Return (X, Y) of the center of cell containing provided text 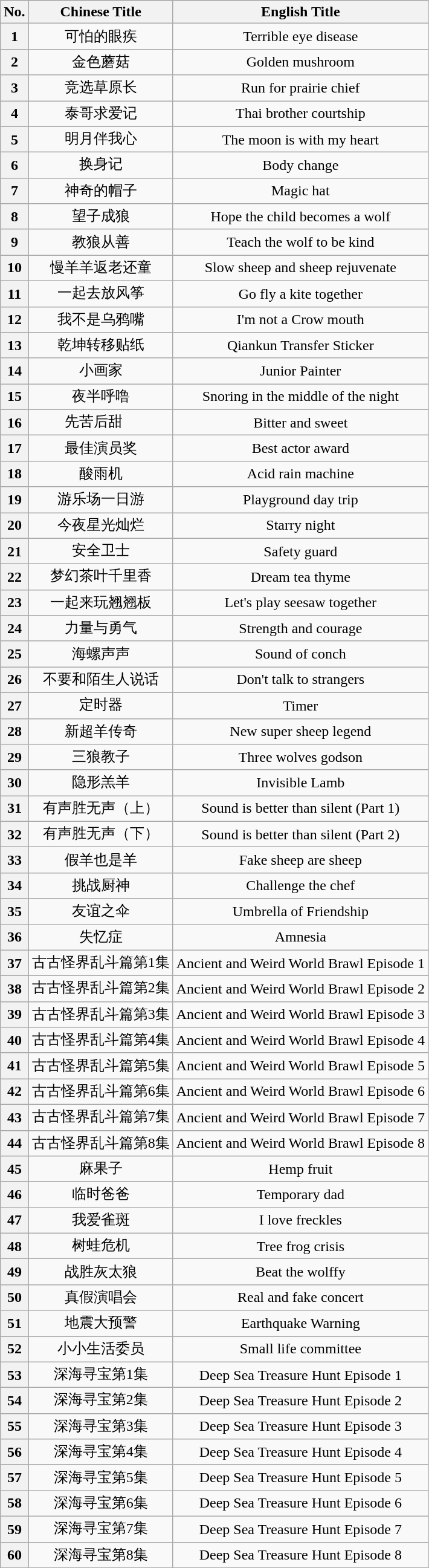
Deep Sea Treasure Hunt Episode 5 (300, 1478)
21 (15, 551)
No. (15, 12)
我不是乌鸦嘴 (100, 319)
Qiankun Transfer Sticker (300, 346)
我爱雀斑 (100, 1220)
15 (15, 397)
51 (15, 1323)
Temporary dad (300, 1195)
Deep Sea Treasure Hunt Episode 1 (300, 1375)
I love freckles (300, 1220)
慢羊羊返老还童 (100, 268)
古古怪界乱斗篇第5集 (100, 1065)
泰哥求爱记 (100, 114)
神奇的帽子 (100, 191)
12 (15, 319)
地震大预警 (100, 1323)
小小生活委员 (100, 1350)
金色蘑菇 (100, 62)
6 (15, 166)
古古怪界乱斗篇第2集 (100, 989)
Body change (300, 166)
Challenge the chef (300, 885)
Sound is better than silent (Part 1) (300, 809)
明月伴我心 (100, 139)
59 (15, 1529)
2 (15, 62)
Invisible Lamb (300, 782)
有声胜无声（下） (100, 834)
English Title (300, 12)
41 (15, 1065)
Deep Sea Treasure Hunt Episode 6 (300, 1503)
55 (15, 1426)
三狼教子 (100, 757)
52 (15, 1350)
Let's play seesaw together (300, 602)
今夜星光灿烂 (100, 526)
Tree frog crisis (300, 1246)
Acid rain machine (300, 474)
换身记 (100, 166)
梦幻茶叶千里香 (100, 577)
18 (15, 474)
真假演唱会 (100, 1298)
假羊也是羊 (100, 860)
安全卫士 (100, 551)
20 (15, 526)
49 (15, 1272)
34 (15, 885)
Sound is better than silent (Part 2) (300, 834)
60 (15, 1555)
39 (15, 1015)
Three wolves godson (300, 757)
19 (15, 499)
32 (15, 834)
Run for prairie chief (300, 88)
Slow sheep and sheep rejuvenate (300, 268)
16 (15, 422)
古古怪界乱斗篇第7集 (100, 1117)
Deep Sea Treasure Hunt Episode 8 (300, 1555)
Playground day trip (300, 499)
Magic hat (300, 191)
先苦后甜 (100, 422)
夜半呼噜 (100, 397)
58 (15, 1503)
26 (15, 680)
53 (15, 1375)
Starry night (300, 526)
教狼从善 (100, 242)
56 (15, 1453)
Ancient and Weird World Brawl Episode 1 (300, 963)
可怕的眼疾 (100, 36)
Ancient and Weird World Brawl Episode 3 (300, 1015)
Chinese Title (100, 12)
古古怪界乱斗篇第3集 (100, 1015)
Hemp fruit (300, 1169)
Umbrella of Friendship (300, 912)
Strength and courage (300, 629)
深海寻宝第4集 (100, 1453)
New super sheep legend (300, 732)
25 (15, 654)
Bitter and sweet (300, 422)
46 (15, 1195)
36 (15, 937)
Deep Sea Treasure Hunt Episode 2 (300, 1400)
10 (15, 268)
22 (15, 577)
35 (15, 912)
31 (15, 809)
3 (15, 88)
54 (15, 1400)
44 (15, 1143)
Terrible eye disease (300, 36)
Real and fake concert (300, 1298)
竞选草原长 (100, 88)
Hope the child becomes a wolf (300, 216)
临时爸爸 (100, 1195)
挑战厨神 (100, 885)
Fake sheep are sheep (300, 860)
57 (15, 1478)
5 (15, 139)
28 (15, 732)
一起来玩翘翘板 (100, 602)
战胜灰太狼 (100, 1272)
Snoring in the middle of the night (300, 397)
深海寻宝第7集 (100, 1529)
Amnesia (300, 937)
海螺声声 (100, 654)
I'm not a Crow mouth (300, 319)
Ancient and Weird World Brawl Episode 2 (300, 989)
Beat the wolffy (300, 1272)
新超羊传奇 (100, 732)
The moon is with my heart (300, 139)
游乐场一日游 (100, 499)
Teach the wolf to be kind (300, 242)
Best actor award (300, 449)
47 (15, 1220)
40 (15, 1040)
古古怪界乱斗篇第1集 (100, 963)
24 (15, 629)
Ancient and Weird World Brawl Episode 7 (300, 1117)
Ancient and Weird World Brawl Episode 8 (300, 1143)
30 (15, 782)
Earthquake Warning (300, 1323)
42 (15, 1092)
失忆症 (100, 937)
4 (15, 114)
古古怪界乱斗篇第4集 (100, 1040)
37 (15, 963)
Go fly a kite together (300, 294)
43 (15, 1117)
9 (15, 242)
深海寻宝第1集 (100, 1375)
友谊之伞 (100, 912)
50 (15, 1298)
小画家 (100, 371)
38 (15, 989)
深海寻宝第5集 (100, 1478)
11 (15, 294)
Ancient and Weird World Brawl Episode 6 (300, 1092)
有声胜无声（上） (100, 809)
Deep Sea Treasure Hunt Episode 7 (300, 1529)
Junior Painter (300, 371)
麻果子 (100, 1169)
定时器 (100, 705)
不要和陌生人说话 (100, 680)
Thai brother courtship (300, 114)
23 (15, 602)
27 (15, 705)
Don't talk to strangers (300, 680)
17 (15, 449)
树蛙危机 (100, 1246)
乾坤转移贴纸 (100, 346)
Deep Sea Treasure Hunt Episode 3 (300, 1426)
一起去放风筝 (100, 294)
Golden mushroom (300, 62)
隐形羔羊 (100, 782)
Sound of conch (300, 654)
33 (15, 860)
最佳演员奖 (100, 449)
1 (15, 36)
Deep Sea Treasure Hunt Episode 4 (300, 1453)
Dream tea thyme (300, 577)
Small life committee (300, 1350)
13 (15, 346)
深海寻宝第8集 (100, 1555)
古古怪界乱斗篇第8集 (100, 1143)
Ancient and Weird World Brawl Episode 4 (300, 1040)
Ancient and Weird World Brawl Episode 5 (300, 1065)
14 (15, 371)
8 (15, 216)
力量与勇气 (100, 629)
45 (15, 1169)
Timer (300, 705)
48 (15, 1246)
酸雨机 (100, 474)
7 (15, 191)
Safety guard (300, 551)
古古怪界乱斗篇第6集 (100, 1092)
29 (15, 757)
深海寻宝第6集 (100, 1503)
望子成狼 (100, 216)
深海寻宝第2集 (100, 1400)
深海寻宝第3集 (100, 1426)
